Provide the [x, y] coordinate of the cell's center where the given text is located.  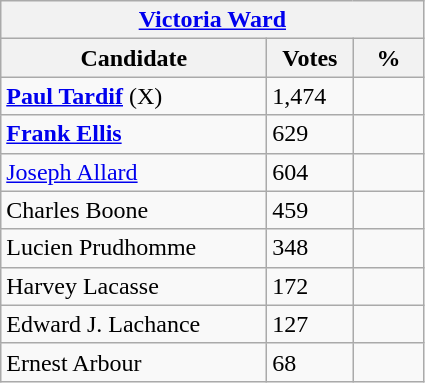
172 [310, 286]
Lucien Prudhomme [134, 248]
Frank Ellis [134, 134]
% [388, 58]
348 [310, 248]
459 [310, 210]
Paul Tardif (X) [134, 96]
Joseph Allard [134, 172]
604 [310, 172]
Victoria Ward [212, 20]
Candidate [134, 58]
629 [310, 134]
Ernest Arbour [134, 362]
68 [310, 362]
Harvey Lacasse [134, 286]
127 [310, 324]
Charles Boone [134, 210]
Edward J. Lachance [134, 324]
1,474 [310, 96]
Votes [310, 58]
